Capture the cell that displays the provided text and extract its (x, y) central coordinate. 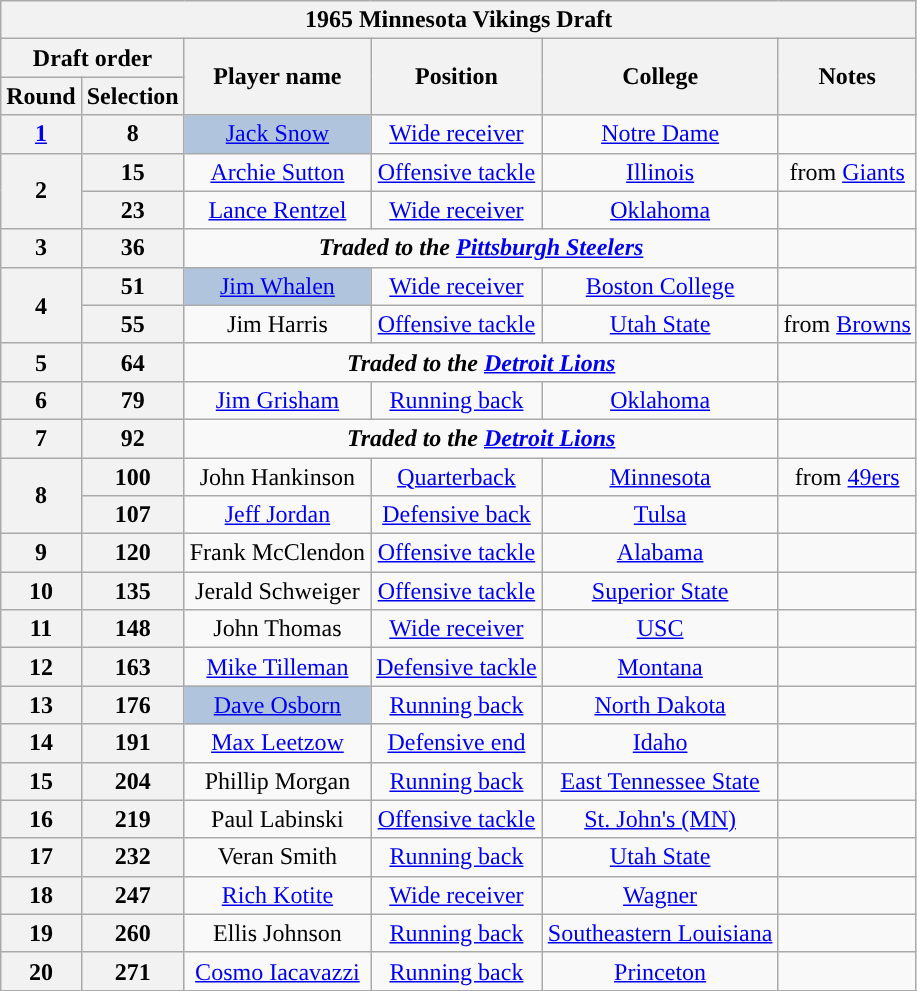
Lance Rentzel (277, 210)
92 (132, 438)
Superior State (660, 591)
120 (132, 553)
163 (132, 667)
14 (41, 743)
Cosmo Iacavazzi (277, 971)
USC (660, 629)
John Hankinson (277, 477)
Wagner (660, 895)
Jim Harris (277, 324)
Selection (132, 96)
Player name (277, 77)
10 (41, 591)
East Tennessee State (660, 781)
Round (41, 96)
36 (132, 248)
Ellis Johnson (277, 933)
Jerald Schweiger (277, 591)
232 (132, 857)
219 (132, 819)
Notre Dame (660, 134)
20 (41, 971)
148 (132, 629)
College (660, 77)
Southeastern Louisiana (660, 933)
Veran Smith (277, 857)
Defensive tackle (457, 667)
64 (132, 362)
12 (41, 667)
6 (41, 400)
North Dakota (660, 705)
5 (41, 362)
Max Leetzow (277, 743)
John Thomas (277, 629)
1965 Minnesota Vikings Draft (459, 20)
St. John's (MN) (660, 819)
Montana (660, 667)
1 (41, 134)
191 (132, 743)
271 (132, 971)
176 (132, 705)
100 (132, 477)
Jim Grisham (277, 400)
Phillip Morgan (277, 781)
Frank McClendon (277, 553)
Boston College (660, 286)
Idaho (660, 743)
13 (41, 705)
2 (41, 191)
7 (41, 438)
Paul Labinski (277, 819)
from Giants (847, 172)
16 (41, 819)
247 (132, 895)
Quarterback (457, 477)
204 (132, 781)
Defensive end (457, 743)
Traded to the Pittsburgh Steelers (481, 248)
260 (132, 933)
Archie Sutton (277, 172)
Jeff Jordan (277, 515)
3 (41, 248)
11 (41, 629)
Dave Osborn (277, 705)
Princeton (660, 971)
Position (457, 77)
51 (132, 286)
Jim Whalen (277, 286)
Minnesota (660, 477)
19 (41, 933)
9 (41, 553)
79 (132, 400)
from Browns (847, 324)
Jack Snow (277, 134)
Tulsa (660, 515)
107 (132, 515)
Rich Kotite (277, 895)
135 (132, 591)
Mike Tilleman (277, 667)
Defensive back (457, 515)
Alabama (660, 553)
Draft order (92, 58)
55 (132, 324)
Illinois (660, 172)
17 (41, 857)
from 49ers (847, 477)
23 (132, 210)
Notes (847, 77)
4 (41, 305)
18 (41, 895)
